From the cell containing the given text, extract its center point as [x, y] coordinate. 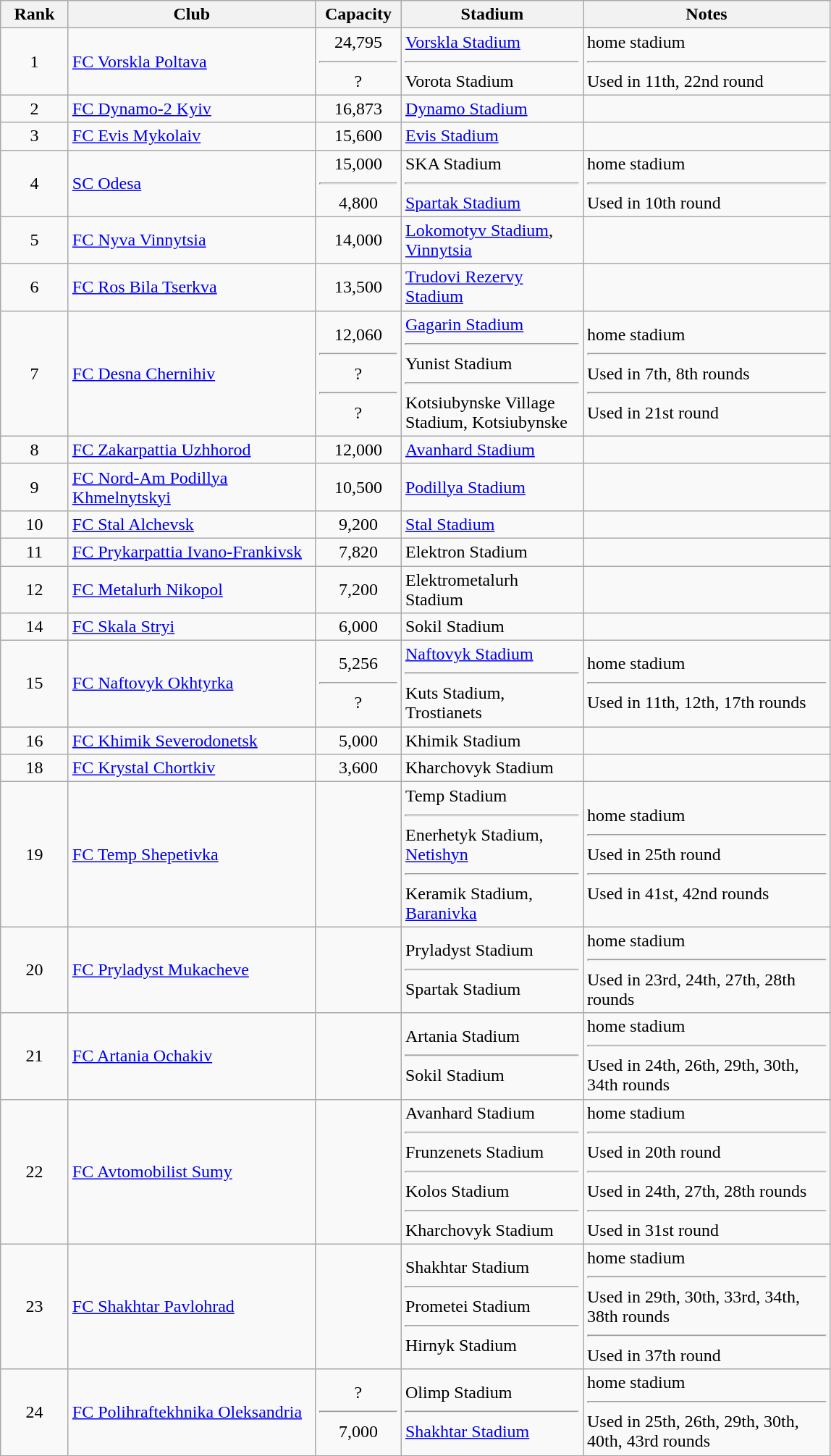
FC Ros Bila Tserkva [191, 287]
FC Prykarpattia Ivano-Frankivsk [191, 552]
5,256? [358, 683]
Stadium [492, 14]
FC Naftovyk Okhtyrka [191, 683]
FC Metalurh Nikopol [191, 589]
16 [35, 741]
FC Nyva Vinnytsia [191, 240]
Olimp StadiumShakhtar Stadium [492, 1412]
Temp StadiumEnerhetyk Stadium, NetishynKeramik Stadium, Baranivka [492, 854]
15 [35, 683]
home stadiumUsed in 11th, 12th, 17th rounds [706, 683]
FC Vorskla Poltava [191, 62]
FC Krystal Chortkiv [191, 768]
21 [35, 1056]
2 [35, 109]
FC Khimik Severodonetsk [191, 741]
home stadiumUsed in 25th, 26th, 29th, 30th, 40th, 43rd rounds [706, 1412]
FC Pryladyst Mukacheve [191, 970]
FC Nord-Am Podillya Khmelnytskyi [191, 487]
14,000 [358, 240]
home stadiumUsed in 29th, 30th, 33rd, 34th, 38th roundsUsed in 37th round [706, 1306]
5,000 [358, 741]
SC Odesa [191, 183]
24 [35, 1412]
Vorskla StadiumVorota Stadium [492, 62]
FC Temp Shepetivka [191, 854]
home stadiumUsed in 25th roundUsed in 41st, 42nd rounds [706, 854]
9 [35, 487]
FC Stal Alchevsk [191, 524]
14 [35, 627]
3,600 [358, 768]
Club [191, 14]
10 [35, 524]
home stadiumUsed in 23rd, 24th, 27th, 28th rounds [706, 970]
home stadiumUsed in 10th round [706, 183]
Naftovyk StadiumKuts Stadium, Trostianets [492, 683]
6,000 [358, 627]
FC Avtomobilist Sumy [191, 1171]
FC Polihraftekhnika Oleksandria [191, 1412]
Evis Stadium [492, 136]
Artania StadiumSokil Stadium [492, 1056]
15,0004,800 [358, 183]
Trudovi Rezervy Stadium [492, 287]
5 [35, 240]
Rank [35, 14]
Gagarin StadiumYunist StadiumKotsiubynske Village Stadium, Kotsiubynske [492, 374]
Pryladyst StadiumSpartak Stadium [492, 970]
7,820 [358, 552]
8 [35, 450]
FC Artania Ochakiv [191, 1056]
Shakhtar StadiumPrometei StadiumHirnyk Stadium [492, 1306]
24,795? [358, 62]
20 [35, 970]
Avanhard Stadium [492, 450]
Capacity [358, 14]
12 [35, 589]
FC Zakarpattia Uzhhorod [191, 450]
home stadiumUsed in 24th, 26th, 29th, 30th, 34th rounds [706, 1056]
16,873 [358, 109]
6 [35, 287]
18 [35, 768]
FC Evis Mykolaiv [191, 136]
4 [35, 183]
12,060?? [358, 374]
FC Dynamo-2 Kyiv [191, 109]
Avanhard StadiumFrunzenets StadiumKolos StadiumKharchovyk Stadium [492, 1171]
13,500 [358, 287]
Sokil Stadium [492, 627]
Lokomotyv Stadium, Vinnytsia [492, 240]
Elektron Stadium [492, 552]
23 [35, 1306]
Podillya Stadium [492, 487]
7,200 [358, 589]
19 [35, 854]
home stadiumUsed in 20th roundUsed in 24th, 27th, 28th roundsUsed in 31st round [706, 1171]
Kharchovyk Stadium [492, 768]
SKA StadiumSpartak Stadium [492, 183]
Notes [706, 14]
3 [35, 136]
9,200 [358, 524]
22 [35, 1171]
7 [35, 374]
10,500 [358, 487]
FC Skala Stryi [191, 627]
Stal Stadium [492, 524]
home stadiumUsed in 11th, 22nd round [706, 62]
1 [35, 62]
Dynamo Stadium [492, 109]
FC Shakhtar Pavlohrad [191, 1306]
home stadiumUsed in 7th, 8th roundsUsed in 21st round [706, 374]
FC Desna Chernihiv [191, 374]
12,000 [358, 450]
?7,000 [358, 1412]
11 [35, 552]
15,600 [358, 136]
Khimik Stadium [492, 741]
Elektrometalurh Stadium [492, 589]
